Output the [x, y] coordinate of the center of the cell containing the given text.  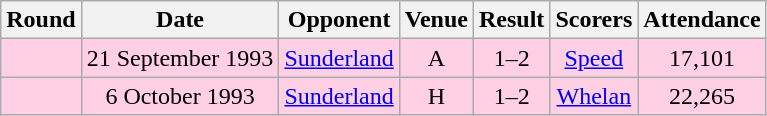
6 October 1993 [180, 96]
Scorers [594, 20]
Whelan [594, 96]
A [436, 58]
H [436, 96]
Attendance [702, 20]
Round [41, 20]
Date [180, 20]
21 September 1993 [180, 58]
Opponent [339, 20]
Result [511, 20]
17,101 [702, 58]
Speed [594, 58]
22,265 [702, 96]
Venue [436, 20]
